From the cell containing the given text, extract its center point as [X, Y] coordinate. 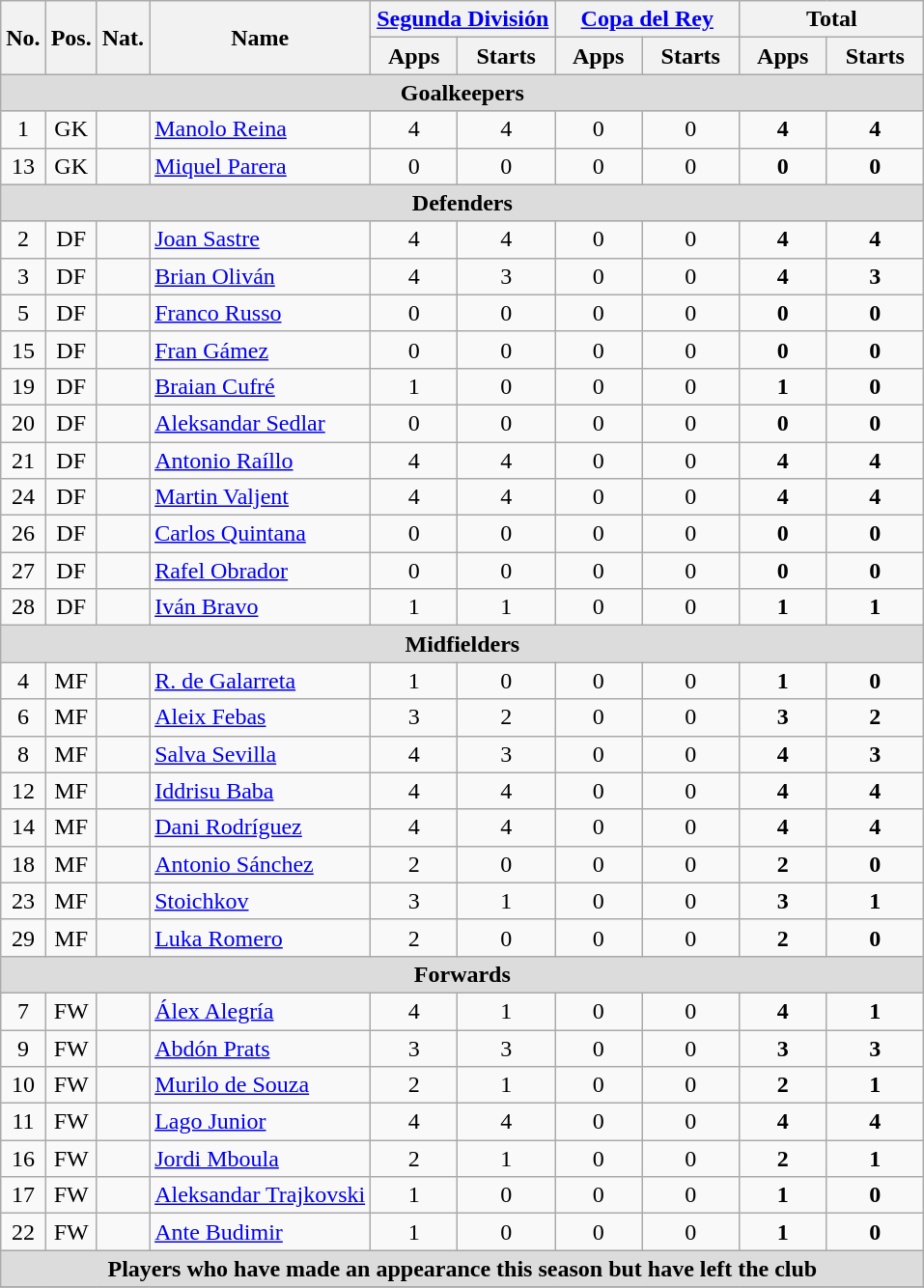
17 [23, 1195]
Brian Oliván [261, 276]
Nat. [123, 38]
Aleix Febas [261, 717]
27 [23, 571]
Antonio Sánchez [261, 864]
Antonio Raíllo [261, 461]
10 [23, 1085]
Defenders [462, 203]
24 [23, 497]
11 [23, 1122]
Franco Russo [261, 313]
8 [23, 754]
Martin Valjent [261, 497]
Álex Alegría [261, 1011]
Players who have made an appearance this season but have left the club [462, 1269]
18 [23, 864]
Midfielders [462, 644]
Iván Bravo [261, 607]
Aleksandar Trajkovski [261, 1195]
Abdón Prats [261, 1048]
Miquel Parera [261, 166]
Total [832, 19]
23 [23, 901]
R. de Galarreta [261, 681]
7 [23, 1011]
Salva Sevilla [261, 754]
Fran Gámez [261, 350]
28 [23, 607]
Dani Rodríguez [261, 827]
13 [23, 166]
Braian Cufré [261, 386]
Goalkeepers [462, 93]
Lago Junior [261, 1122]
Carlos Quintana [261, 534]
26 [23, 534]
No. [23, 38]
Forwards [462, 974]
21 [23, 461]
Iddrisu Baba [261, 791]
Segunda División [463, 19]
29 [23, 938]
20 [23, 423]
Manolo Reina [261, 129]
Jordi Mboula [261, 1159]
19 [23, 386]
Stoichkov [261, 901]
Copa del Rey [647, 19]
Joan Sastre [261, 239]
15 [23, 350]
Ante Budimir [261, 1232]
Pos. [71, 38]
Luka Romero [261, 938]
Rafel Obrador [261, 571]
Murilo de Souza [261, 1085]
14 [23, 827]
Aleksandar Sedlar [261, 423]
6 [23, 717]
22 [23, 1232]
12 [23, 791]
Name [261, 38]
5 [23, 313]
9 [23, 1048]
16 [23, 1159]
